Locate the cell with the specified text and output its [x, y] center coordinate. 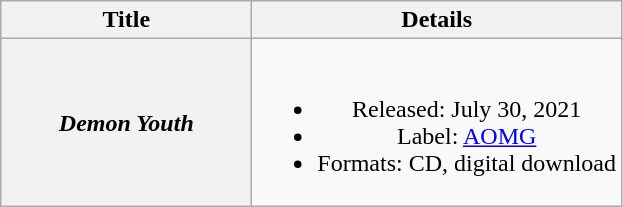
Details [437, 20]
Released: July 30, 2021Label: AOMGFormats: CD, digital download [437, 122]
Title [126, 20]
Demon Youth [126, 122]
